Pinpoint the cell where the given text exists, returning its (X, Y) midpoint coordinate. 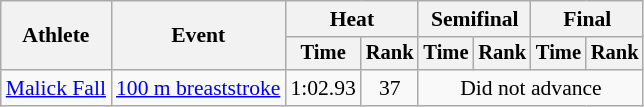
Heat (352, 19)
Final (587, 19)
Event (198, 36)
37 (390, 88)
Semifinal (474, 19)
Athlete (56, 36)
Malick Fall (56, 88)
1:02.93 (322, 88)
100 m breaststroke (198, 88)
Did not advance (530, 88)
